Return the [X, Y] coordinate for the center point of the cell that contains the specified text.  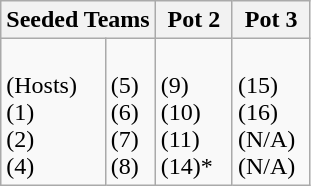
(Hosts) (1) (2) (4) [54, 112]
Seeded Teams [78, 20]
Pot 3 [270, 20]
Pot 2 [194, 20]
(15) (16) (N/A) (N/A) [270, 112]
(5) (6) (7) (8) [130, 112]
(9) (10) (11) (14)* [194, 112]
